Scan for the cell matching the given text and deliver its [X, Y] coordinate at center. 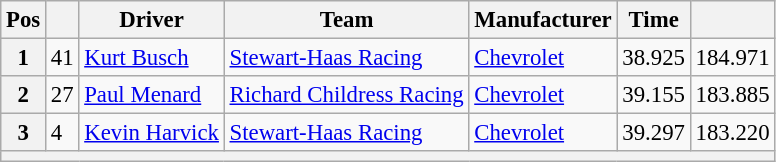
Time [654, 20]
Paul Menard [152, 95]
4 [62, 133]
Richard Childress Racing [346, 95]
1 [24, 58]
3 [24, 133]
39.155 [654, 95]
27 [62, 95]
183.885 [732, 95]
183.220 [732, 133]
Kurt Busch [152, 58]
38.925 [654, 58]
Driver [152, 20]
184.971 [732, 58]
41 [62, 58]
39.297 [654, 133]
Pos [24, 20]
Kevin Harvick [152, 133]
Manufacturer [543, 20]
Team [346, 20]
2 [24, 95]
